Identify which cell holds the provided text, then report its [X, Y] central coordinate. 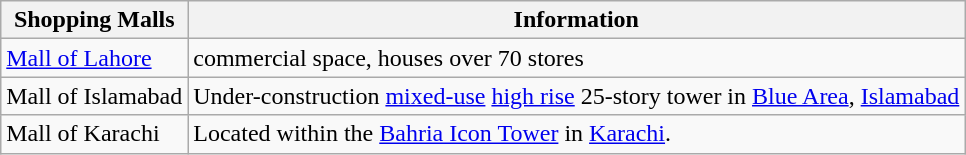
Mall of Islamabad [94, 96]
commercial space, houses over 70 stores [576, 58]
Located within the Bahria Icon Tower in Karachi. [576, 134]
Mall of Karachi [94, 134]
Under-construction mixed-use high rise 25-story tower in Blue Area, Islamabad [576, 96]
Information [576, 20]
Mall of Lahore [94, 58]
Shopping Malls [94, 20]
